From the cell containing the given text, extract its center point as (X, Y) coordinate. 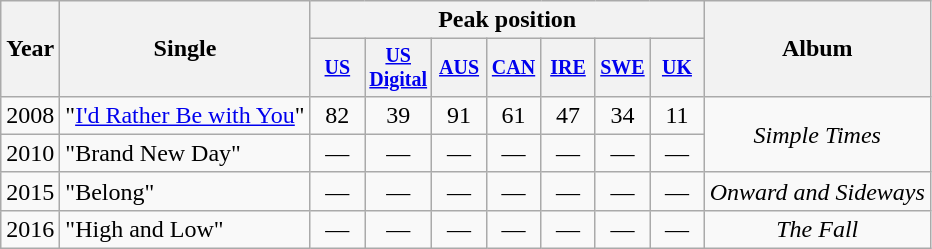
The Fall (817, 229)
91 (459, 115)
UK (677, 68)
Year (30, 49)
CAN (513, 68)
2016 (30, 229)
USDigital (398, 68)
39 (398, 115)
34 (622, 115)
"I'd Rather Be with You" (185, 115)
2015 (30, 191)
Album (817, 49)
2010 (30, 153)
47 (568, 115)
82 (337, 115)
Single (185, 49)
IRE (568, 68)
11 (677, 115)
"Belong" (185, 191)
2008 (30, 115)
61 (513, 115)
Simple Times (817, 134)
AUS (459, 68)
Onward and Sideways (817, 191)
US (337, 68)
SWE (622, 68)
"Brand New Day" (185, 153)
"High and Low" (185, 229)
Peak position (507, 20)
